Pinpoint the cell where the given text exists, returning its [x, y] midpoint coordinate. 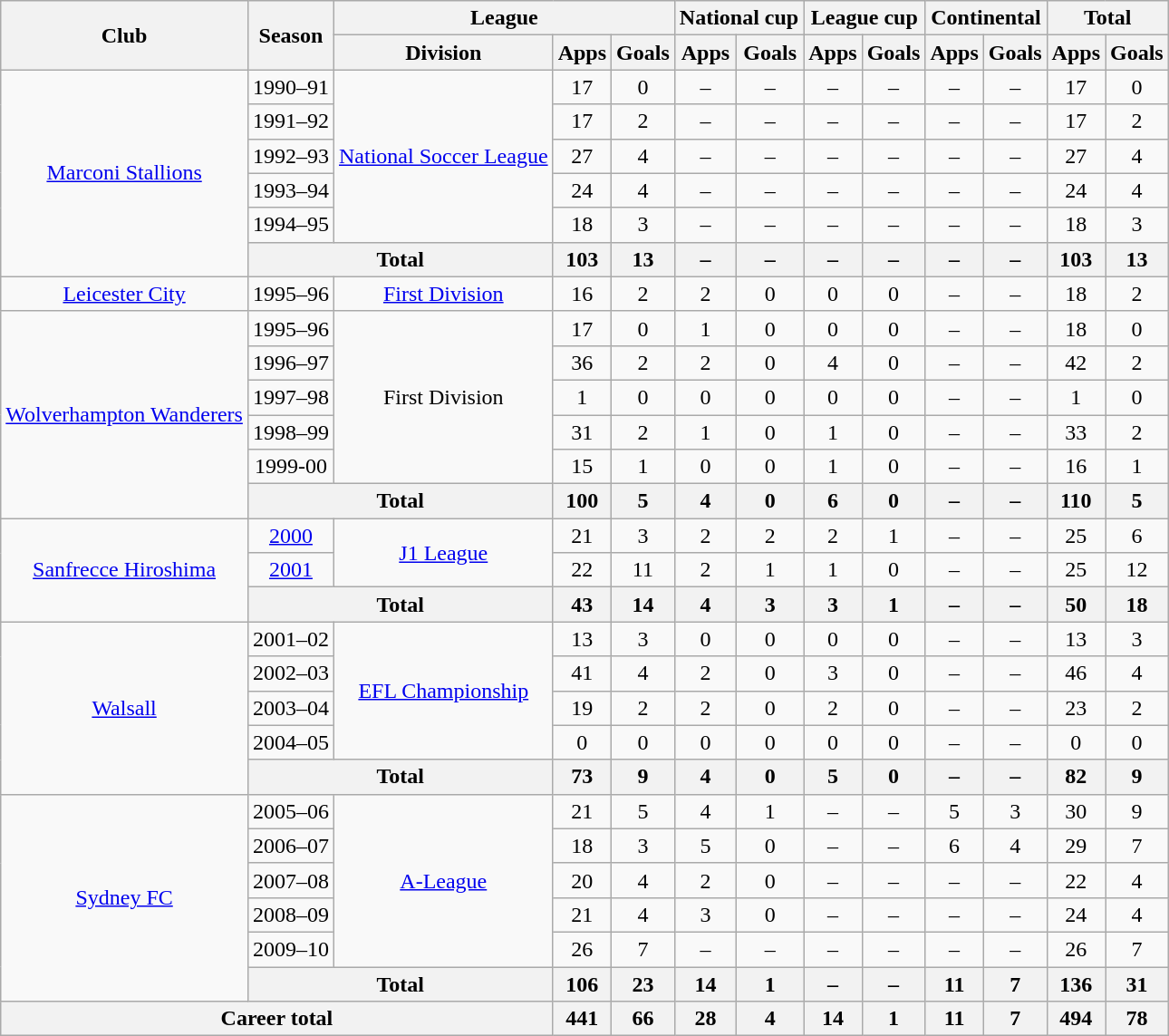
Career total [277, 1019]
29 [1076, 846]
Leicester City [125, 294]
2007–08 [290, 880]
2002–03 [290, 673]
1999-00 [290, 467]
1994–95 [290, 225]
2008–09 [290, 915]
50 [1076, 605]
League [504, 18]
1997–98 [290, 397]
46 [1076, 673]
League cup [865, 18]
Continental [986, 18]
36 [582, 363]
Season [290, 35]
J1 League [443, 553]
20 [582, 880]
2001 [290, 570]
2006–07 [290, 846]
1992–93 [290, 156]
136 [1076, 983]
2005–06 [290, 811]
2009–10 [290, 949]
National Soccer League [443, 156]
EFL Championship [443, 691]
1993–94 [290, 190]
2003–04 [290, 708]
441 [582, 1019]
82 [1076, 777]
2000 [290, 536]
1998–99 [290, 432]
28 [705, 1019]
43 [582, 605]
Wolverhampton Wanderers [125, 414]
106 [582, 983]
15 [582, 467]
Sydney FC [125, 897]
Club [125, 35]
12 [1137, 570]
41 [582, 673]
42 [1076, 363]
100 [582, 501]
Sanfrecce Hiroshima [125, 570]
2004–05 [290, 742]
Walsall [125, 708]
Division [443, 53]
66 [643, 1019]
19 [582, 708]
2001–02 [290, 639]
1990–91 [290, 87]
494 [1076, 1019]
1996–97 [290, 363]
78 [1137, 1019]
110 [1076, 501]
73 [582, 777]
1991–92 [290, 121]
Marconi Stallions [125, 173]
30 [1076, 811]
33 [1076, 432]
National cup [739, 18]
A-League [443, 880]
